Output the [x, y] coordinate of the center of the cell containing the given text.  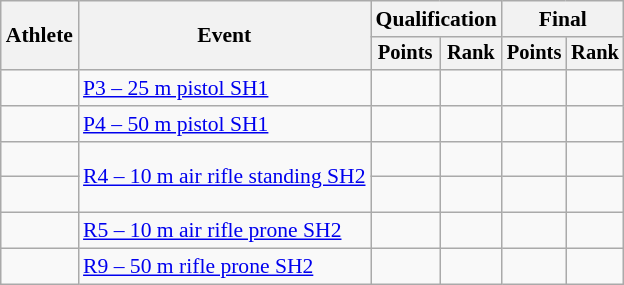
R4 – 10 m air rifle standing SH2 [224, 178]
R5 – 10 m air rifle prone SH2 [224, 231]
P4 – 50 m pistol SH1 [224, 124]
R9 – 50 m rifle prone SH2 [224, 267]
Event [224, 36]
P3 – 25 m pistol SH1 [224, 88]
Qualification [436, 19]
Athlete [40, 36]
Final [563, 19]
